Scan for the cell matching the given text and deliver its (x, y) coordinate at center. 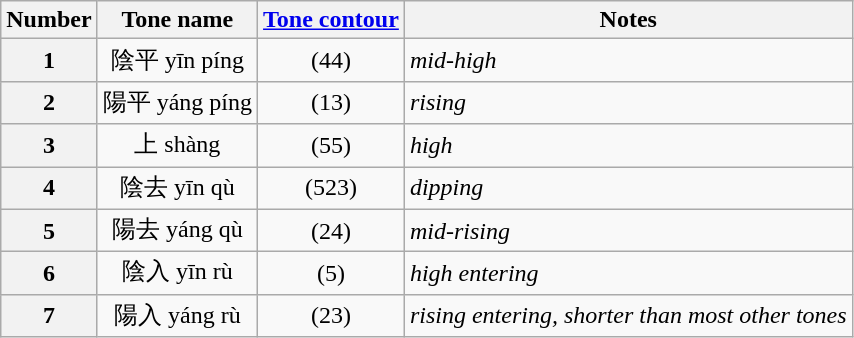
Tone name (177, 20)
(44) (332, 60)
high (628, 146)
陰入 yīn rù (177, 274)
陰去 yīn qù (177, 188)
mid-rising (628, 230)
(24) (332, 230)
4 (49, 188)
(13) (332, 102)
dipping (628, 188)
7 (49, 316)
Number (49, 20)
Tone contour (332, 20)
6 (49, 274)
2 (49, 102)
(23) (332, 316)
陽入 yáng rù (177, 316)
(55) (332, 146)
1 (49, 60)
rising (628, 102)
(5) (332, 274)
Notes (628, 20)
rising entering, shorter than most other tones (628, 316)
陽平 yáng píng (177, 102)
陰平 yīn píng (177, 60)
high entering (628, 274)
(523) (332, 188)
上 shàng (177, 146)
5 (49, 230)
3 (49, 146)
mid-high (628, 60)
陽去 yáng qù (177, 230)
